From the cell containing the given text, extract its center point as (x, y) coordinate. 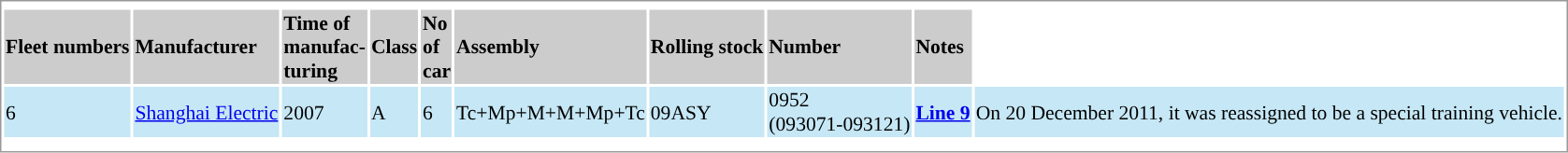
Time of manufac-turing (325, 47)
A (394, 112)
2007 (325, 112)
Tc+Mp+M+M+Mp+Tc (552, 112)
Shanghai Electric (207, 112)
Rolling stock (707, 47)
Class (394, 47)
Fleet numbers (67, 47)
Number (840, 47)
Assembly (552, 47)
Manufacturer (207, 47)
Line 9 (942, 112)
09ASY (707, 112)
No of car (438, 47)
0952(093071-093121) (840, 112)
Notes (942, 47)
On 20 December 2011, it was reassigned to be a special training vehicle. (1269, 112)
